Return (x, y) of the center of cell containing provided text 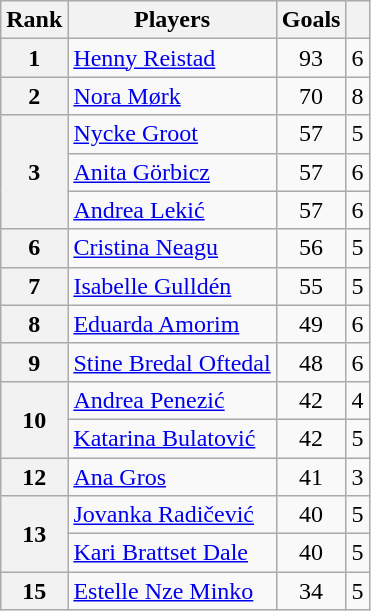
10 (34, 419)
12 (34, 477)
Ana Gros (172, 477)
Andrea Lekić (172, 210)
Anita Görbicz (172, 172)
Eduarda Amorim (172, 324)
7 (34, 286)
15 (34, 591)
Jovanka Radičević (172, 515)
Cristina Neagu (172, 248)
Katarina Bulatović (172, 438)
Andrea Penezić (172, 400)
2 (34, 96)
Henny Reistad (172, 58)
Nora Mørk (172, 96)
Rank (34, 20)
93 (311, 58)
1 (34, 58)
Stine Bredal Oftedal (172, 362)
55 (311, 286)
13 (34, 534)
56 (311, 248)
41 (311, 477)
Kari Brattset Dale (172, 553)
70 (311, 96)
Nycke Groot (172, 134)
4 (358, 400)
49 (311, 324)
9 (34, 362)
Estelle Nze Minko (172, 591)
48 (311, 362)
Goals (311, 20)
34 (311, 591)
Isabelle Gulldén (172, 286)
Players (172, 20)
